Return the [X, Y] coordinate for the center point of the cell that contains the specified text.  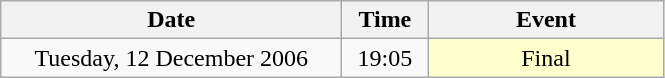
19:05 [385, 58]
Event [546, 20]
Date [172, 20]
Final [546, 58]
Time [385, 20]
Tuesday, 12 December 2006 [172, 58]
